Pinpoint the cell where the given text exists, returning its [X, Y] midpoint coordinate. 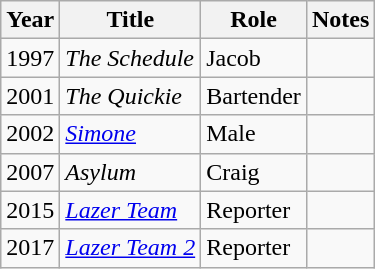
Male [254, 134]
Bartender [254, 96]
Jacob [254, 58]
1997 [30, 58]
Lazer Team 2 [130, 248]
Lazer Team [130, 210]
2015 [30, 210]
2007 [30, 172]
2001 [30, 96]
The Schedule [130, 58]
Simone [130, 134]
Year [30, 20]
Title [130, 20]
The Quickie [130, 96]
2017 [30, 248]
2002 [30, 134]
Craig [254, 172]
Notes [340, 20]
Asylum [130, 172]
Role [254, 20]
